Pinpoint the cell where the given text exists, returning its [X, Y] midpoint coordinate. 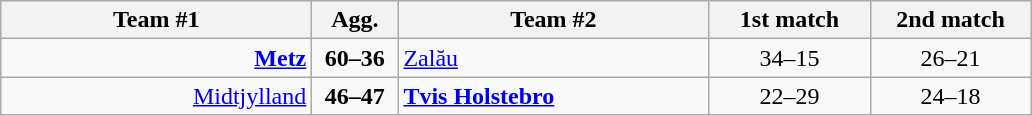
60–36 [355, 58]
26–21 [950, 58]
Team #2 [554, 20]
24–18 [950, 96]
22–29 [790, 96]
2nd match [950, 20]
34–15 [790, 58]
Midtjylland [156, 96]
Team #1 [156, 20]
Agg. [355, 20]
Zalău [554, 58]
1st match [790, 20]
46–47 [355, 96]
Metz [156, 58]
Tvis Holstebro [554, 96]
